Determine the (x, y) coordinate at the center of the cell enclosing the given text.  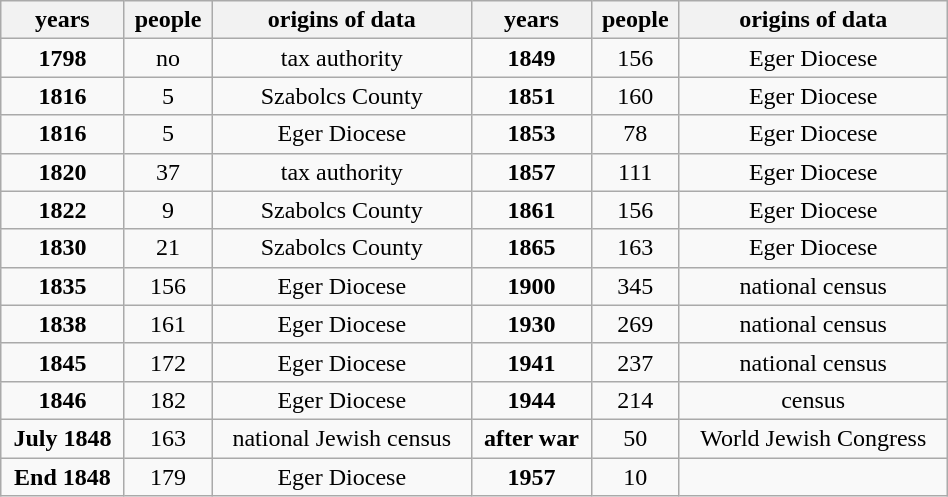
1861 (532, 210)
1830 (62, 248)
1851 (532, 96)
214 (635, 400)
9 (168, 210)
111 (635, 172)
1941 (532, 362)
End 1848 (62, 477)
1944 (532, 400)
July 1848 (62, 438)
1900 (532, 286)
census (813, 400)
50 (635, 438)
1835 (62, 286)
179 (168, 477)
1822 (62, 210)
1957 (532, 477)
1849 (532, 58)
1930 (532, 324)
1845 (62, 362)
172 (168, 362)
237 (635, 362)
1798 (62, 58)
national Jewish census (342, 438)
1820 (62, 172)
1853 (532, 134)
1865 (532, 248)
78 (635, 134)
160 (635, 96)
10 (635, 477)
182 (168, 400)
World Jewish Congress (813, 438)
1857 (532, 172)
1838 (62, 324)
269 (635, 324)
37 (168, 172)
21 (168, 248)
161 (168, 324)
1846 (62, 400)
after war (532, 438)
345 (635, 286)
no (168, 58)
